Scan for the cell matching the given text and deliver its (x, y) coordinate at center. 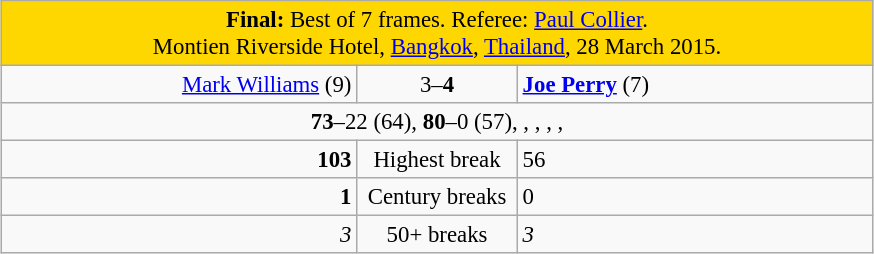
73–22 (64), 80–0 (57), , , , , (437, 122)
50+ breaks (438, 235)
56 (695, 160)
0 (695, 197)
103 (179, 160)
Joe Perry (7) (695, 85)
1 (179, 197)
Century breaks (438, 197)
Mark Williams (9) (179, 85)
Final: Best of 7 frames. Referee: Paul Collier.Montien Riverside Hotel, Bangkok, Thailand, 28 March 2015. (437, 34)
3–4 (438, 85)
Highest break (438, 160)
